Search for the cell housing the specified text and yield its (x, y) center coordinate. 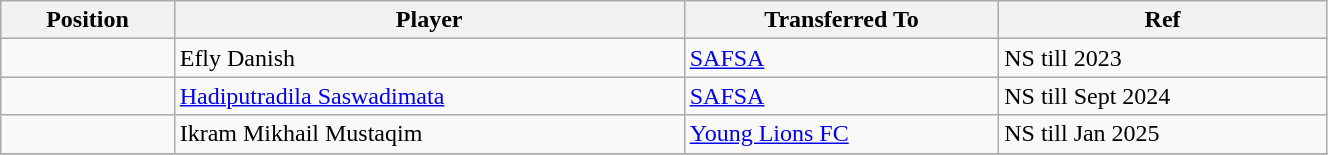
Player (429, 20)
Ref (1163, 20)
NS till 2023 (1163, 58)
NS till Sept 2024 (1163, 96)
Transferred To (842, 20)
Ikram Mikhail Mustaqim (429, 134)
Position (88, 20)
Young Lions FC (842, 134)
Hadiputradila Saswadimata (429, 96)
Efly Danish (429, 58)
NS till Jan 2025 (1163, 134)
